Detect which cell encompasses the target text, then output its [x, y] center coordinate. 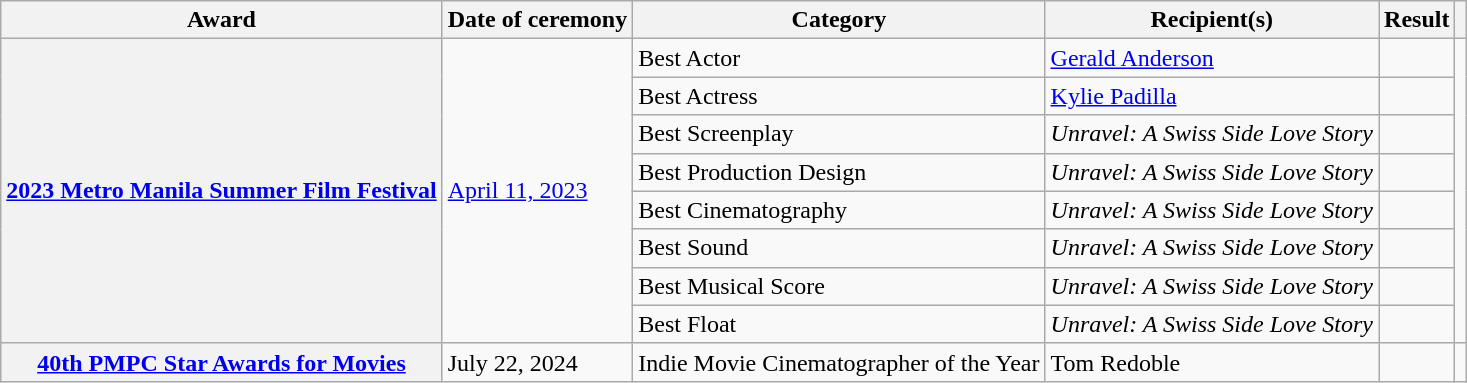
Award [222, 20]
Best Sound [839, 248]
Best Float [839, 324]
Result [1417, 20]
Category [839, 20]
Kylie Padilla [1212, 96]
Gerald Anderson [1212, 58]
Indie Movie Cinematographer of the Year [839, 362]
Best Actor [839, 58]
July 22, 2024 [538, 362]
Best Musical Score [839, 286]
Best Production Design [839, 172]
Recipient(s) [1212, 20]
April 11, 2023 [538, 191]
Best Actress [839, 96]
Tom Redoble [1212, 362]
Date of ceremony [538, 20]
Best Cinematography [839, 210]
Best Screenplay [839, 134]
40th PMPC Star Awards for Movies [222, 362]
2023 Metro Manila Summer Film Festival [222, 191]
